Determine the (x, y) coordinate at the center of the cell enclosing the given text.  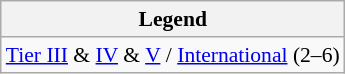
Legend (173, 19)
Tier III & IV & V / International (2–6) (173, 55)
